From the cell containing the given text, extract its center point as (x, y) coordinate. 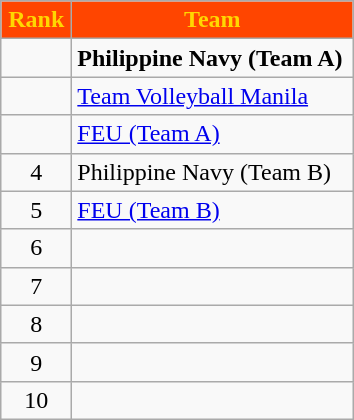
Team (212, 20)
9 (36, 362)
10 (36, 400)
6 (36, 248)
FEU (Team A) (212, 134)
FEU (Team B) (212, 210)
7 (36, 286)
Rank (36, 20)
8 (36, 324)
4 (36, 172)
Philippine Navy (Team A) (212, 58)
Team Volleyball Manila (212, 96)
Philippine Navy (Team B) (212, 172)
5 (36, 210)
